For the text-containing cell, return its midpoint in (X, Y) coordinate format. 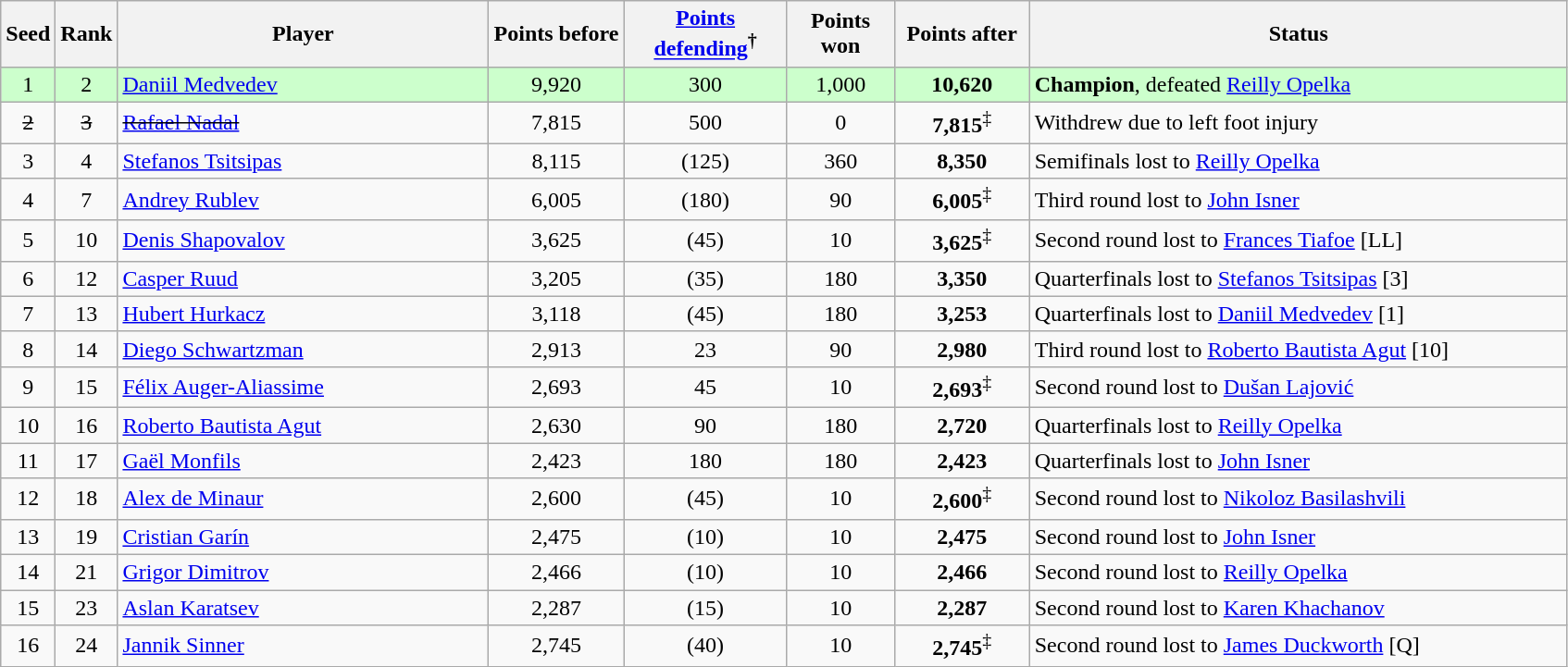
360 (840, 161)
Second round lost to James Duckworth [Q] (1298, 646)
1,000 (840, 84)
2,693‡ (962, 387)
24 (87, 646)
Cristian Garín (304, 537)
(15) (705, 608)
(35) (705, 278)
Quarterfinals lost to Stefanos Tsitsipas [3] (1298, 278)
Stefanos Tsitsipas (304, 161)
Points won (840, 34)
Gaël Monfils (304, 461)
300 (705, 84)
2,980 (962, 349)
(180) (705, 200)
(125) (705, 161)
Withdrew due to left foot injury (1298, 122)
0 (840, 122)
Third round lost to Roberto Bautista Agut [10] (1298, 349)
11 (28, 461)
45 (705, 387)
Denis Shapovalov (304, 241)
Second round lost to Frances Tiafoe [LL] (1298, 241)
10,620 (962, 84)
2,745‡ (962, 646)
Points after (962, 34)
Rafael Nadal (304, 122)
8,115 (556, 161)
Alex de Minaur (304, 500)
6 (28, 278)
3,625 (556, 241)
Casper Ruud (304, 278)
9 (28, 387)
2,745 (556, 646)
5 (28, 241)
500 (705, 122)
Quarterfinals lost to Daniil Medvedev [1] (1298, 314)
Points defending† (705, 34)
19 (87, 537)
8 (28, 349)
6,005‡ (962, 200)
9,920 (556, 84)
Hubert Hurkacz (304, 314)
2,600‡ (962, 500)
3,625‡ (962, 241)
Aslan Karatsev (304, 608)
Daniil Medvedev (304, 84)
7,815 (556, 122)
Second round lost to Dušan Lajović (1298, 387)
Second round lost to Karen Khachanov (1298, 608)
Roberto Bautista Agut (304, 426)
21 (87, 573)
Second round lost to Nikoloz Basilashvili (1298, 500)
Third round lost to John Isner (1298, 200)
Félix Auger-Aliassime (304, 387)
3,253 (962, 314)
Points before (556, 34)
2,693 (556, 387)
Second round lost to John Isner (1298, 537)
8,350 (962, 161)
2,630 (556, 426)
18 (87, 500)
1 (28, 84)
Andrey Rublev (304, 200)
Champion, defeated Reilly Opelka (1298, 84)
Diego Schwartzman (304, 349)
Status (1298, 34)
Quarterfinals lost to Reilly Opelka (1298, 426)
Grigor Dimitrov (304, 573)
Second round lost to Reilly Opelka (1298, 573)
Semifinals lost to Reilly Opelka (1298, 161)
3,205 (556, 278)
2,720 (962, 426)
3,118 (556, 314)
7,815‡ (962, 122)
Jannik Sinner (304, 646)
2,600 (556, 500)
17 (87, 461)
(40) (705, 646)
Rank (87, 34)
2,913 (556, 349)
Seed (28, 34)
3,350 (962, 278)
Quarterfinals lost to John Isner (1298, 461)
6,005 (556, 200)
Player (304, 34)
